Return the [X, Y] coordinate for the center point of the cell that contains the specified text.  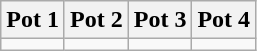
Pot 3 [160, 20]
Pot 2 [96, 20]
Pot 1 [33, 20]
Pot 4 [224, 20]
